For the text-containing cell, return its midpoint in (X, Y) coordinate format. 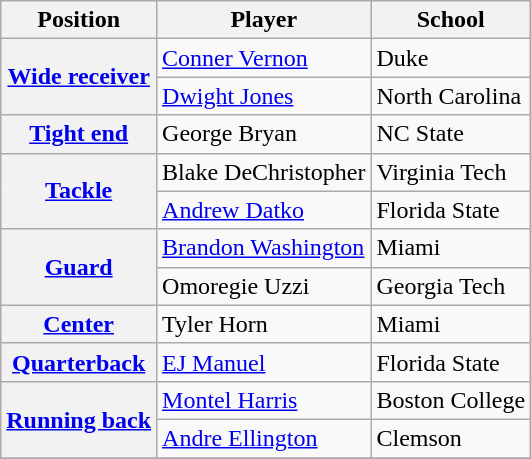
EJ Manuel (264, 362)
Player (264, 20)
North Carolina (451, 96)
Conner Vernon (264, 58)
Clemson (451, 438)
Center (79, 324)
Duke (451, 58)
Tight end (79, 134)
Andrew Datko (264, 210)
Wide receiver (79, 77)
Position (79, 20)
Dwight Jones (264, 96)
Quarterback (79, 362)
Blake DeChristopher (264, 172)
George Bryan (264, 134)
Tyler Horn (264, 324)
Montel Harris (264, 400)
Omoregie Uzzi (264, 286)
Tackle (79, 191)
Boston College (451, 400)
Guard (79, 267)
Running back (79, 419)
NC State (451, 134)
Georgia Tech (451, 286)
Brandon Washington (264, 248)
Virginia Tech (451, 172)
Andre Ellington (264, 438)
School (451, 20)
